Extract the [X, Y] coordinate from the center of the cell holding the provided text.  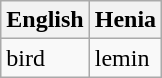
bird [45, 58]
lemin [125, 58]
English [45, 20]
Henia [125, 20]
